Locate the cell with the specified text and output its [x, y] center coordinate. 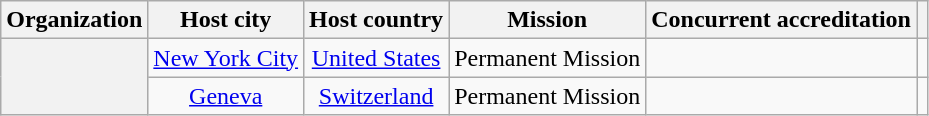
Geneva [226, 96]
Organization [74, 20]
Switzerland [376, 96]
New York City [226, 58]
United States [376, 58]
Concurrent accreditation [782, 20]
Host city [226, 20]
Mission [548, 20]
Host country [376, 20]
